Output the [x, y] coordinate of the center of the cell containing the given text.  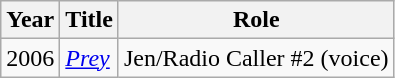
2006 [30, 58]
Prey [90, 58]
Jen/Radio Caller #2 (voice) [256, 58]
Year [30, 20]
Title [90, 20]
Role [256, 20]
